Detect which cell encompasses the target text, then output its [X, Y] center coordinate. 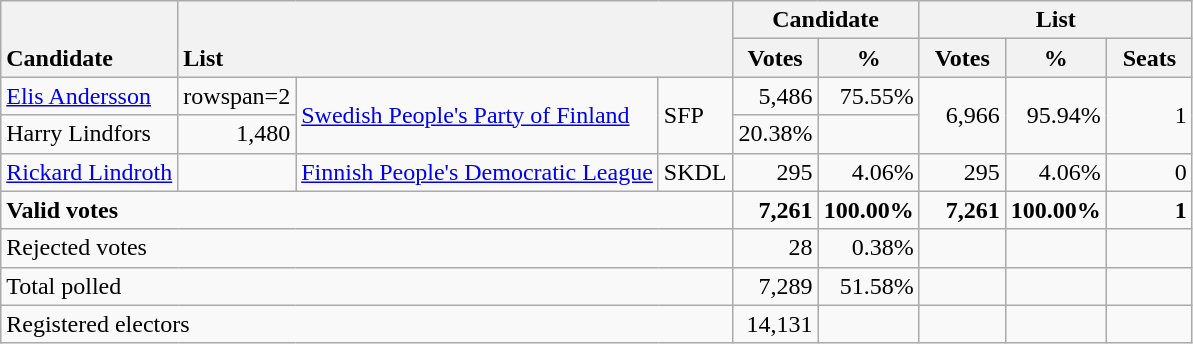
51.58% [868, 286]
Registered electors [366, 324]
Finnish People's Democratic League [478, 172]
Rickard Lindroth [90, 172]
Valid votes [366, 210]
5,486 [775, 96]
7,289 [775, 286]
95.94% [1056, 115]
6,966 [962, 115]
Rejected votes [366, 248]
0 [1149, 172]
Harry Lindfors [90, 134]
rowspan=2 [237, 96]
SKDL [695, 172]
Seats [1149, 58]
75.55% [868, 96]
Elis Andersson [90, 96]
28 [775, 248]
20.38% [775, 134]
Swedish People's Party of Finland [478, 115]
1,480 [237, 134]
0.38% [868, 248]
14,131 [775, 324]
Total polled [366, 286]
SFP [695, 115]
